Detect which cell encompasses the target text, then output its (x, y) center coordinate. 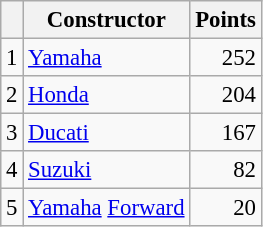
Suzuki (106, 170)
Honda (106, 95)
167 (226, 133)
5 (12, 208)
1 (12, 58)
Constructor (106, 20)
82 (226, 170)
204 (226, 95)
20 (226, 208)
Yamaha (106, 58)
4 (12, 170)
2 (12, 95)
Ducati (106, 133)
Yamaha Forward (106, 208)
Points (226, 20)
3 (12, 133)
252 (226, 58)
